Provide the (X, Y) coordinate of the cell's center where the given text is located.  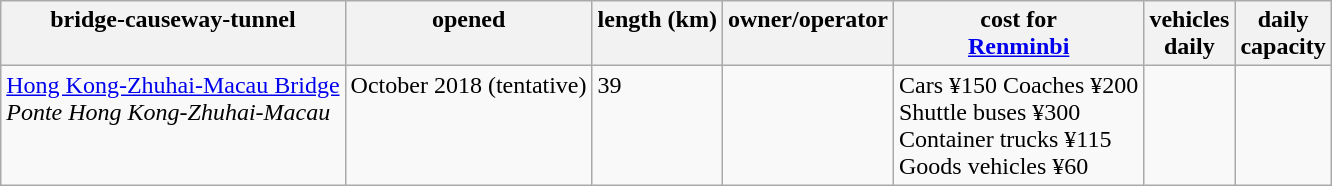
39 (657, 126)
Cars ¥150 Coaches ¥200Shuttle buses ¥300Container trucks ¥115Goods vehicles ¥60 (1018, 126)
Hong Kong-Zhuhai-Macau BridgePonte Hong Kong-Zhuhai-Macau (173, 126)
cost forRenminbi (1018, 34)
October 2018 (tentative) (468, 126)
bridge-causeway-tunnel (173, 34)
dailycapacity (1283, 34)
length (km) (657, 34)
opened (468, 34)
owner/operator (808, 34)
vehiclesdaily (1190, 34)
